Provide the [X, Y] coordinate of the cell's center where the given text is located.  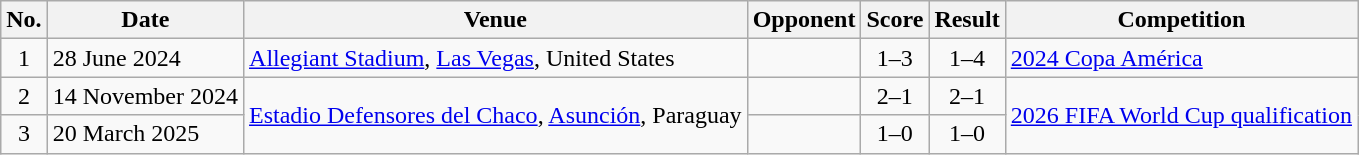
Venue [496, 20]
Score [895, 20]
2026 FIFA World Cup qualification [1181, 115]
1–4 [967, 58]
28 June 2024 [145, 58]
3 [24, 134]
2 [24, 96]
Result [967, 20]
Allegiant Stadium, Las Vegas, United States [496, 58]
Opponent [804, 20]
Competition [1181, 20]
1–3 [895, 58]
2024 Copa América [1181, 58]
1 [24, 58]
20 March 2025 [145, 134]
No. [24, 20]
Estadio Defensores del Chaco, Asunción, Paraguay [496, 115]
14 November 2024 [145, 96]
Date [145, 20]
